From the cell containing the given text, extract its center point as (x, y) coordinate. 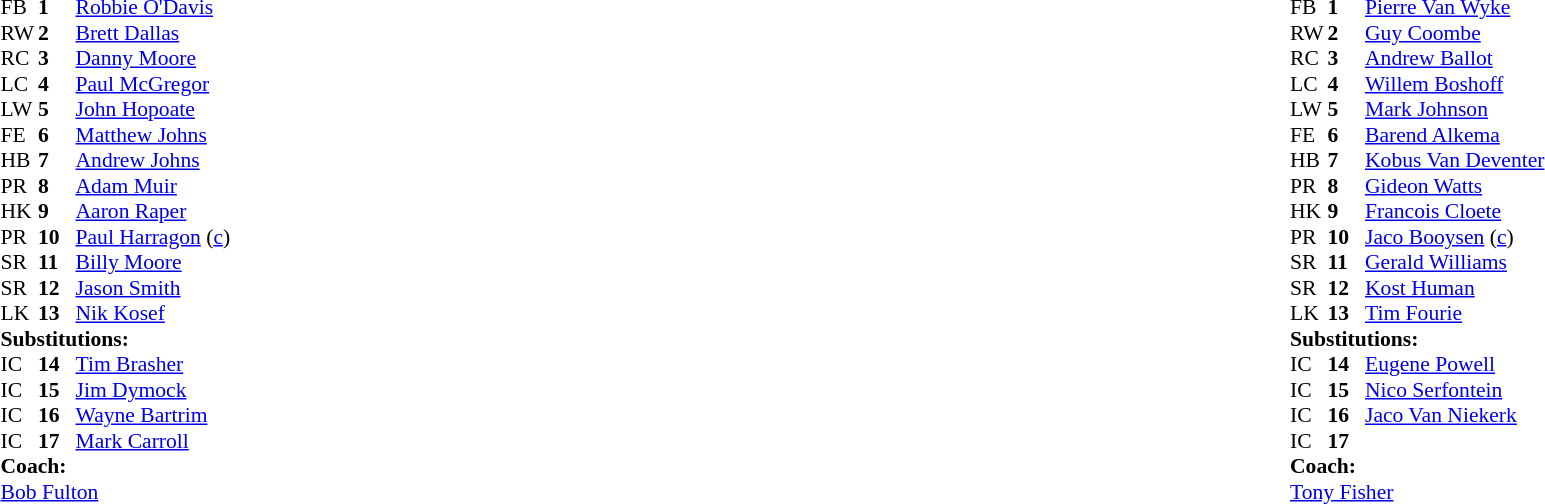
Wayne Bartrim (154, 415)
Tim Brasher (154, 365)
Danny Moore (154, 59)
Mark Johnson (1454, 109)
Gideon Watts (1454, 186)
Francois Cloete (1454, 211)
Jaco Booysen (c) (1454, 237)
Kobus Van Deventer (1454, 161)
Eugene Powell (1454, 365)
Paul McGregor (154, 84)
Andrew Johns (154, 161)
Billy Moore (154, 263)
Tim Fourie (1454, 313)
Willem Boshoff (1454, 84)
Mark Carroll (154, 441)
Guy Coombe (1454, 33)
Barend Alkema (1454, 135)
Nik Kosef (154, 313)
Nico Serfontein (1454, 390)
Adam Muir (154, 186)
John Hopoate (154, 109)
Matthew Johns (154, 135)
Brett Dallas (154, 33)
Jason Smith (154, 288)
Paul Harragon (c) (154, 237)
Andrew Ballot (1454, 59)
Jaco Van Niekerk (1454, 415)
Kost Human (1454, 288)
Gerald Williams (1454, 263)
Aaron Raper (154, 211)
Jim Dymock (154, 390)
